Detect which cell encompasses the target text, then output its (x, y) center coordinate. 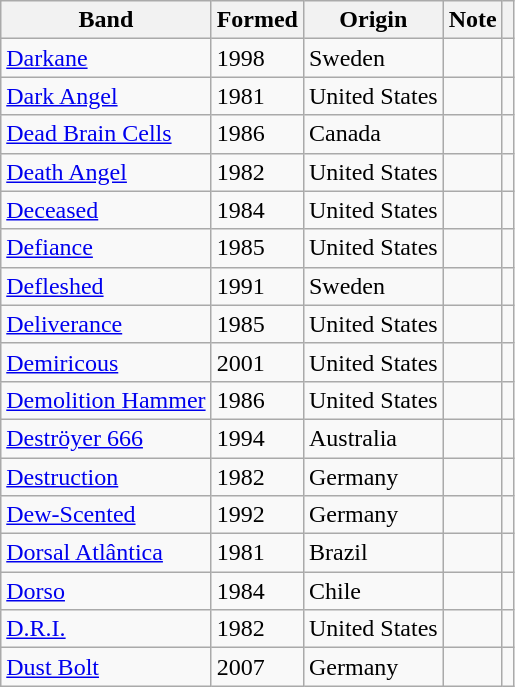
Deliverance (106, 324)
Canada (373, 134)
Dead Brain Cells (106, 134)
2007 (257, 667)
Australia (373, 438)
Dust Bolt (106, 667)
Dorso (106, 591)
1992 (257, 515)
Deströyer 666 (106, 438)
Destruction (106, 477)
2001 (257, 362)
Darkane (106, 58)
D.R.I. (106, 629)
Band (106, 20)
Origin (373, 20)
Note (472, 20)
1991 (257, 286)
1994 (257, 438)
Chile (373, 591)
Deceased (106, 210)
Demolition Hammer (106, 400)
Death Angel (106, 172)
Demiricous (106, 362)
Defleshed (106, 286)
1998 (257, 58)
Dorsal Atlântica (106, 553)
Formed (257, 20)
Dark Angel (106, 96)
Brazil (373, 553)
Dew-Scented (106, 515)
Defiance (106, 248)
